From the cell containing the given text, extract its center point as [x, y] coordinate. 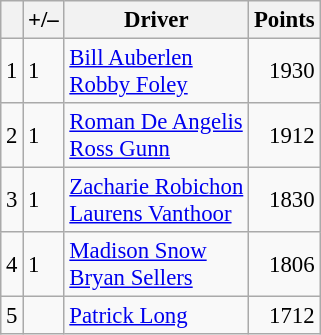
1712 [284, 316]
1930 [284, 72]
2 [12, 136]
1806 [284, 264]
Roman De Angelis Ross Gunn [156, 136]
Bill Auberlen Robby Foley [156, 72]
Patrick Long [156, 316]
1912 [284, 136]
1830 [284, 200]
+/– [44, 20]
5 [12, 316]
Driver [156, 20]
4 [12, 264]
3 [12, 200]
Madison Snow Bryan Sellers [156, 264]
Points [284, 20]
Zacharie Robichon Laurens Vanthoor [156, 200]
